Provide the (x, y) coordinate of the cell's center where the given text is located.  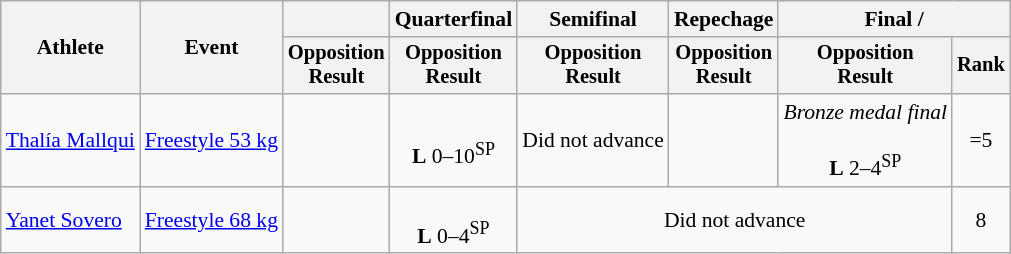
Final / (894, 19)
Event (212, 48)
Bronze medal finalL 2–4SP (865, 140)
Yanet Sovero (70, 220)
Rank (981, 66)
Athlete (70, 48)
Freestyle 53 kg (212, 140)
=5 (981, 140)
Semifinal (593, 19)
Quarterfinal (454, 19)
8 (981, 220)
Thalía Mallqui (70, 140)
Freestyle 68 kg (212, 220)
Repechage (724, 19)
L 0–10SP (454, 140)
L 0–4SP (454, 220)
